Extract the (x, y) coordinate from the center of the cell holding the provided text.  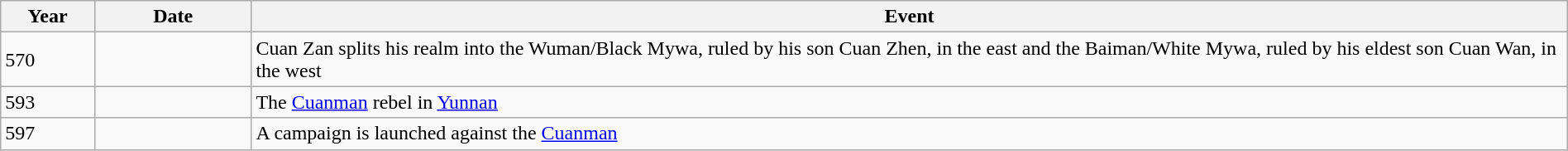
A campaign is launched against the Cuanman (910, 134)
570 (48, 60)
593 (48, 102)
Event (910, 17)
The Cuanman rebel in Yunnan (910, 102)
Year (48, 17)
Date (172, 17)
597 (48, 134)
